Extract the (X, Y) coordinate from the center of the cell holding the provided text.  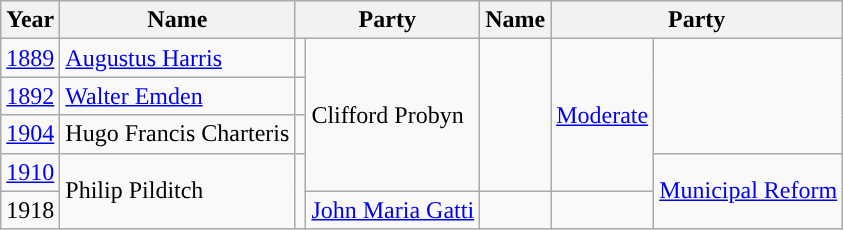
Moderate (602, 115)
Municipal Reform (748, 191)
Clifford Probyn (393, 115)
Philip Pilditch (178, 191)
1889 (30, 58)
1918 (30, 210)
Walter Emden (178, 96)
John Maria Gatti (393, 210)
Hugo Francis Charteris (178, 134)
Augustus Harris (178, 58)
1904 (30, 134)
Year (30, 20)
1892 (30, 96)
1910 (30, 172)
